Identify which cell holds the provided text, then report its (X, Y) central coordinate. 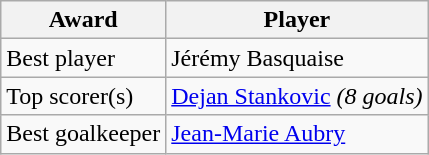
Top scorer(s) (84, 96)
Player (297, 20)
Jérémy Basquaise (297, 58)
Best player (84, 58)
Jean-Marie Aubry (297, 134)
Dejan Stankovic (8 goals) (297, 96)
Award (84, 20)
Best goalkeeper (84, 134)
